Locate the cell with the specified text and output its [x, y] center coordinate. 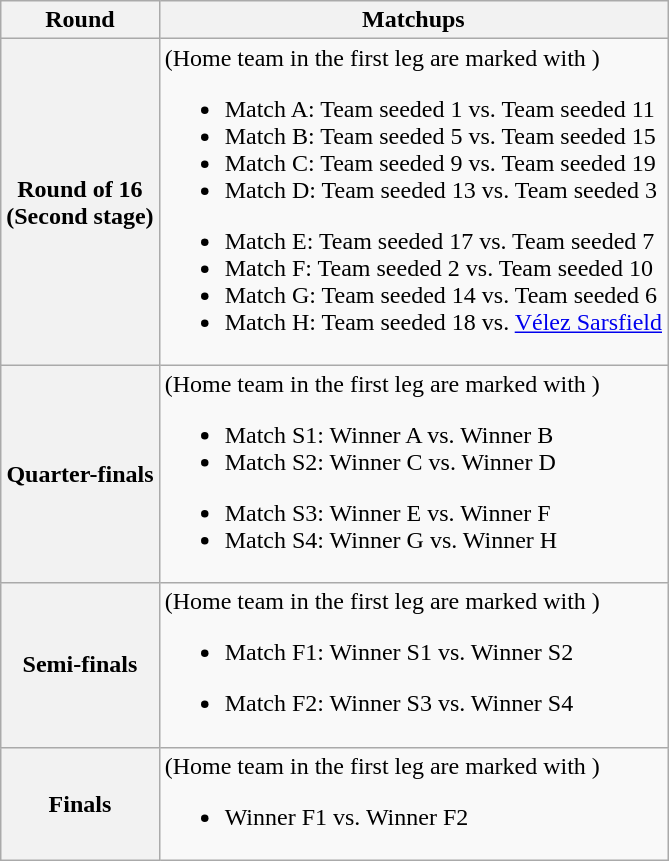
Finals [80, 804]
Matchups [413, 20]
(Home team in the first leg are marked with ) Match F1: Winner S1 vs. Winner S2 Match F2: Winner S3 vs. Winner S4 [413, 665]
Round of 16(Second stage) [80, 202]
(Home team in the first leg are marked with )Winner F1 vs. Winner F2 [413, 804]
Round [80, 20]
Quarter-finals [80, 474]
Semi-finals [80, 665]
